Scan for the cell matching the given text and deliver its [X, Y] coordinate at center. 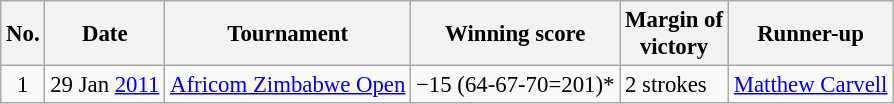
−15 (64-67-70=201)* [516, 85]
Date [105, 34]
Winning score [516, 34]
1 [23, 85]
2 strokes [674, 85]
Tournament [288, 34]
Runner-up [810, 34]
29 Jan 2011 [105, 85]
Africom Zimbabwe Open [288, 85]
Margin ofvictory [674, 34]
No. [23, 34]
Matthew Carvell [810, 85]
